Return the (x, y) coordinate for the center point of the cell that contains the specified text.  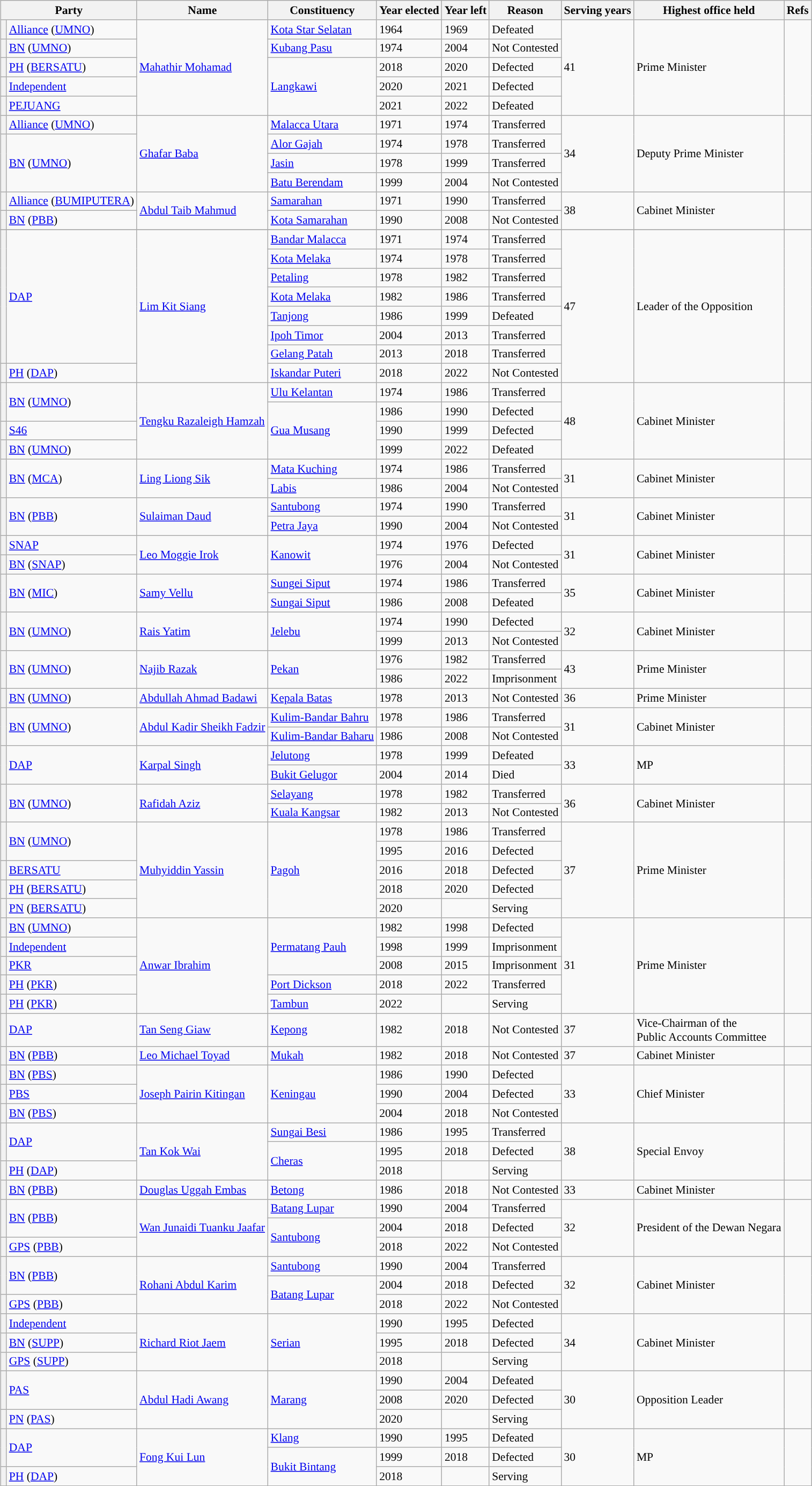
PEJUANG (72, 106)
Port Dickson (323, 985)
Wan Junaidi Tuanku Jaafar (203, 1227)
Samy Vellu (203, 593)
Tengku Razaleigh Hamzah (203, 421)
Abdullah Ahmad Badawi (203, 698)
Langkawi (323, 87)
Kepala Batas (323, 698)
Tanjong (323, 316)
BERSATU (72, 870)
Abdul Kadir Sheikh Fadzir (203, 726)
President of the Dewan Negara (709, 1227)
Reason (525, 10)
Tan Seng Giaw (203, 1030)
Bukit Bintang (323, 1467)
Opposition Leader (709, 1400)
Ipoh Timor (323, 335)
Abdul Hadi Awang (203, 1400)
Douglas Uggah Embas (203, 1189)
Constituency (323, 10)
Died (525, 775)
Tambun (323, 1004)
Chief Minister (709, 1094)
Petra Jaya (323, 526)
Samarahan (323, 201)
Petaling (323, 278)
Sungai Siput (323, 602)
Kulim-Bandar Bahru (323, 717)
Mukah (323, 1056)
Kota Star Selatan (323, 29)
S46 (72, 430)
Mahathir Mohamad (203, 67)
Deputy Prime Minister (709, 153)
Gelang Patah (323, 354)
Rafidah Aziz (203, 803)
Klang (323, 1438)
Year elected (409, 10)
2014 (466, 775)
Fong Kui Lun (203, 1457)
Kota Samarahan (323, 220)
Lim Kit Siang (203, 306)
Kepong (323, 1030)
Cheras (323, 1161)
Batu Berendam (323, 182)
Jelebu (323, 631)
Pekan (323, 670)
Ling Liong Sik (203, 479)
Permatang Pauh (323, 946)
Keningau (323, 1094)
BN (SNAP) (72, 564)
Year left (466, 10)
Iskandar Puteri (323, 373)
Kanowit (323, 555)
Joseph Pairin Kitingan (203, 1094)
Vice-Chairman of the Public Accounts Committee (709, 1030)
1964 (409, 29)
Alliance (BUMIPUTERA) (72, 201)
Serving years (597, 10)
Leader of the Opposition (709, 306)
GPS (SUPP) (72, 1362)
43 (597, 670)
47 (597, 306)
Gua Musang (323, 430)
Sungei Siput (323, 584)
Bukit Gelugor (323, 775)
Kuala Kangsar (323, 813)
Selayang (323, 793)
BN (MCA) (72, 479)
Highest office held (709, 10)
BN (MIC) (72, 593)
SNAP (72, 545)
Refs (798, 10)
Marang (323, 1400)
PKR (72, 966)
Serian (323, 1342)
2015 (466, 966)
Jelutong (323, 755)
Kubang Pasu (323, 48)
Party (69, 10)
Tan Kok Wai (203, 1151)
Karpal Singh (203, 765)
Betong (323, 1189)
35 (597, 593)
Special Envoy (709, 1151)
Sulaiman Daud (203, 516)
Abdul Taib Mahmud (203, 210)
PAS (72, 1391)
Kulim-Bandar Baharu (323, 736)
Pagoh (323, 870)
PN (PAS) (72, 1419)
Jasin (323, 163)
PBS (72, 1094)
Bandar Malacca (323, 239)
BN (SUPP) (72, 1342)
Muhyiddin Yassin (203, 870)
41 (597, 67)
1969 (466, 29)
Richard Riot Jaem (203, 1342)
Malacca Utara (323, 124)
Mata Kuching (323, 469)
Leo Moggie Irok (203, 555)
Rais Yatim (203, 631)
48 (597, 421)
Anwar Ibrahim (203, 966)
Sungai Besi (323, 1132)
Name (203, 10)
Alor Gajah (323, 144)
Ulu Kelantan (323, 392)
Labis (323, 488)
Ghafar Baba (203, 153)
Leo Michael Toyad (203, 1056)
Najib Razak (203, 670)
PN (BERSATU) (72, 908)
Rohani Abdul Karim (203, 1285)
